Detect which cell encompasses the target text, then output its [X, Y] center coordinate. 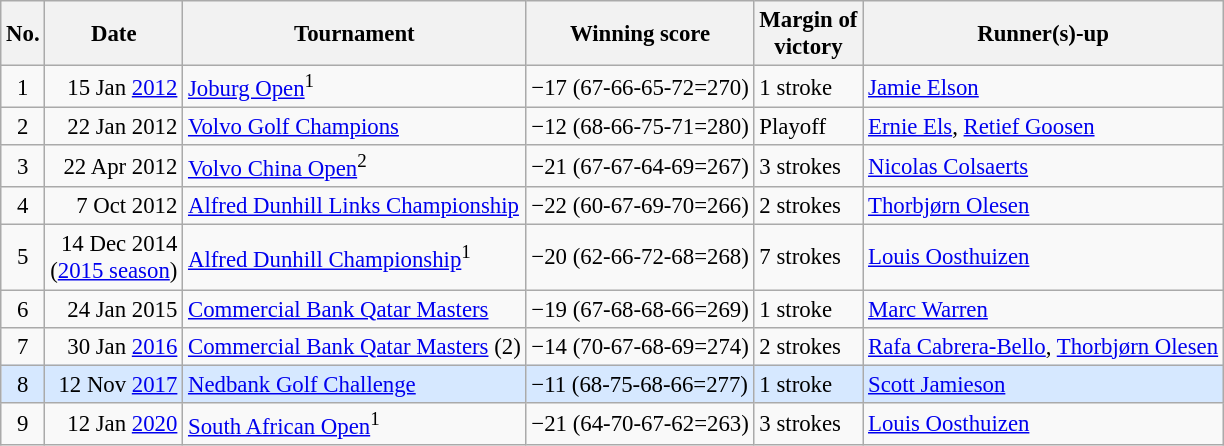
1 [23, 87]
8 [23, 384]
22 Jan 2012 [114, 127]
Volvo China Open2 [354, 166]
−22 (60-67-69-70=266) [640, 207]
2 [23, 127]
−19 (67-68-68-66=269) [640, 309]
Ernie Els, Retief Goosen [1044, 127]
Runner(s)-up [1044, 34]
14 Dec 2014(2015 season) [114, 258]
7 [23, 346]
Commercial Bank Qatar Masters (2) [354, 346]
−11 (68-75-68-66=277) [640, 384]
7 strokes [808, 258]
4 [23, 207]
9 [23, 423]
Nicolas Colsaerts [1044, 166]
Volvo Golf Champions [354, 127]
7 Oct 2012 [114, 207]
Alfred Dunhill Links Championship [354, 207]
24 Jan 2015 [114, 309]
South African Open1 [354, 423]
Nedbank Golf Challenge [354, 384]
−21 (64-70-67-62=263) [640, 423]
Joburg Open1 [354, 87]
Alfred Dunhill Championship1 [354, 258]
No. [23, 34]
30 Jan 2016 [114, 346]
Date [114, 34]
Commercial Bank Qatar Masters [354, 309]
15 Jan 2012 [114, 87]
−14 (70-67-68-69=274) [640, 346]
6 [23, 309]
3 [23, 166]
Margin ofvictory [808, 34]
Thorbjørn Olesen [1044, 207]
−20 (62-66-72-68=268) [640, 258]
Winning score [640, 34]
Playoff [808, 127]
12 Jan 2020 [114, 423]
12 Nov 2017 [114, 384]
Rafa Cabrera-Bello, Thorbjørn Olesen [1044, 346]
−17 (67-66-65-72=270) [640, 87]
Scott Jamieson [1044, 384]
22 Apr 2012 [114, 166]
Marc Warren [1044, 309]
Tournament [354, 34]
Jamie Elson [1044, 87]
−21 (67-67-64-69=267) [640, 166]
5 [23, 258]
−12 (68-66-75-71=280) [640, 127]
